Return the [X, Y] coordinate for the center point of the cell that contains the specified text.  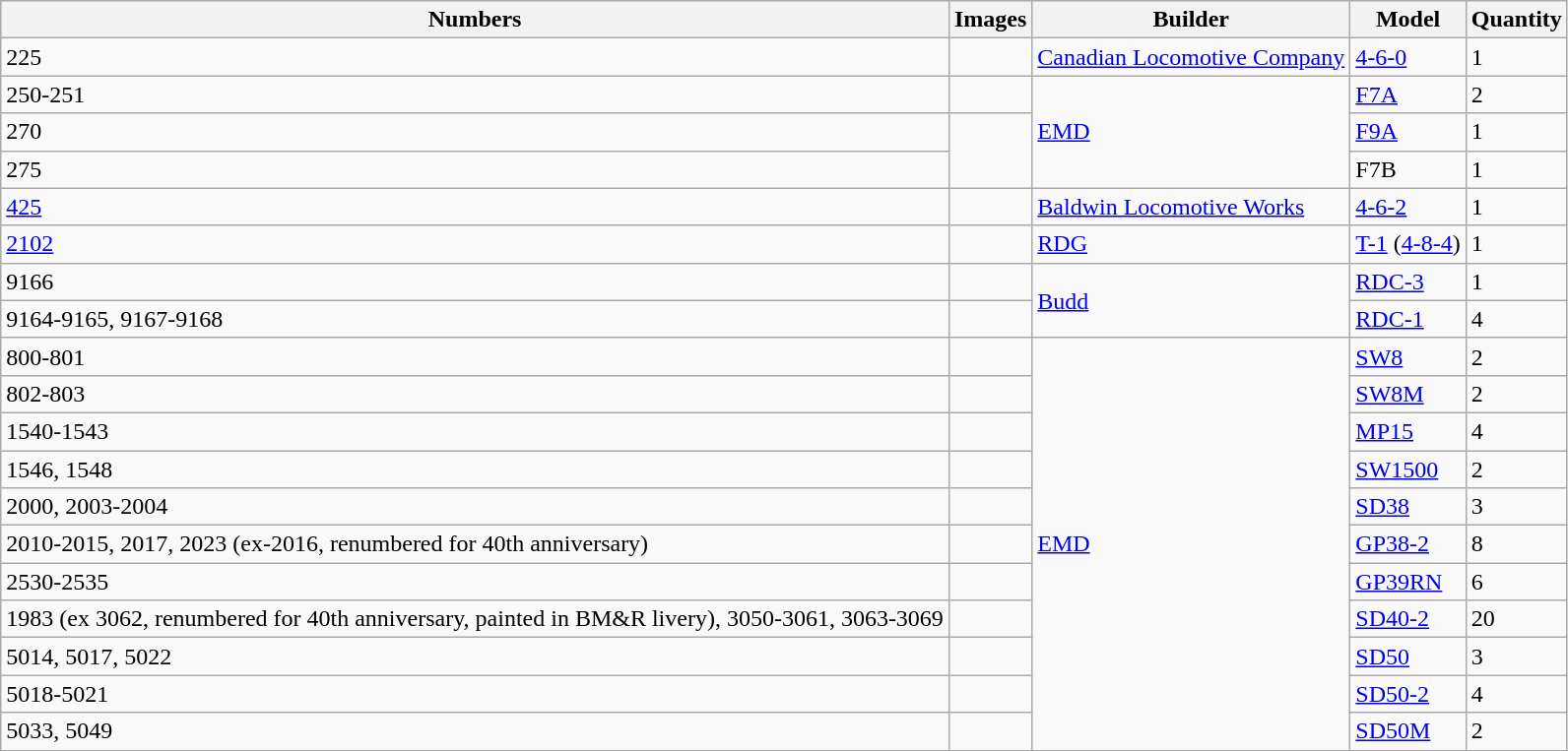
SW8M [1408, 394]
250-251 [475, 94]
Quantity [1517, 20]
425 [475, 207]
2010-2015, 2017, 2023 (ex-2016, renumbered for 40th anniversary) [475, 544]
8 [1517, 544]
1546, 1548 [475, 469]
5014, 5017, 5022 [475, 657]
4-6-2 [1408, 207]
9166 [475, 282]
5018-5021 [475, 694]
6 [1517, 582]
270 [475, 132]
Images [990, 20]
RDC-3 [1408, 282]
Numbers [475, 20]
Canadian Locomotive Company [1192, 57]
RDG [1192, 244]
2530-2535 [475, 582]
9164-9165, 9167-9168 [475, 319]
SD50 [1408, 657]
Budd [1192, 300]
SW8 [1408, 356]
225 [475, 57]
SD40-2 [1408, 619]
RDC-1 [1408, 319]
1540-1543 [475, 431]
800-801 [475, 356]
MP15 [1408, 431]
F7A [1408, 94]
275 [475, 169]
F9A [1408, 132]
T-1 (4-8-4) [1408, 244]
SD50M [1408, 731]
GP39RN [1408, 582]
SD38 [1408, 507]
Builder [1192, 20]
4-6-0 [1408, 57]
802-803 [475, 394]
5033, 5049 [475, 731]
20 [1517, 619]
2102 [475, 244]
Baldwin Locomotive Works [1192, 207]
2000, 2003-2004 [475, 507]
F7B [1408, 169]
SW1500 [1408, 469]
GP38-2 [1408, 544]
Model [1408, 20]
SD50-2 [1408, 694]
1983 (ex 3062, renumbered for 40th anniversary, painted in BM&R livery), 3050-3061, 3063-3069 [475, 619]
